Locate the cell with the specified text and output its [x, y] center coordinate. 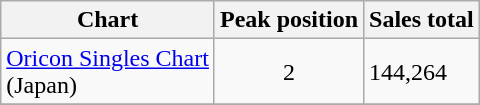
144,264 [422, 72]
Chart [108, 20]
Sales total [422, 20]
Oricon Singles Chart(Japan) [108, 72]
2 [288, 72]
Peak position [288, 20]
